Extract the (x, y) coordinate from the center of the cell holding the provided text.  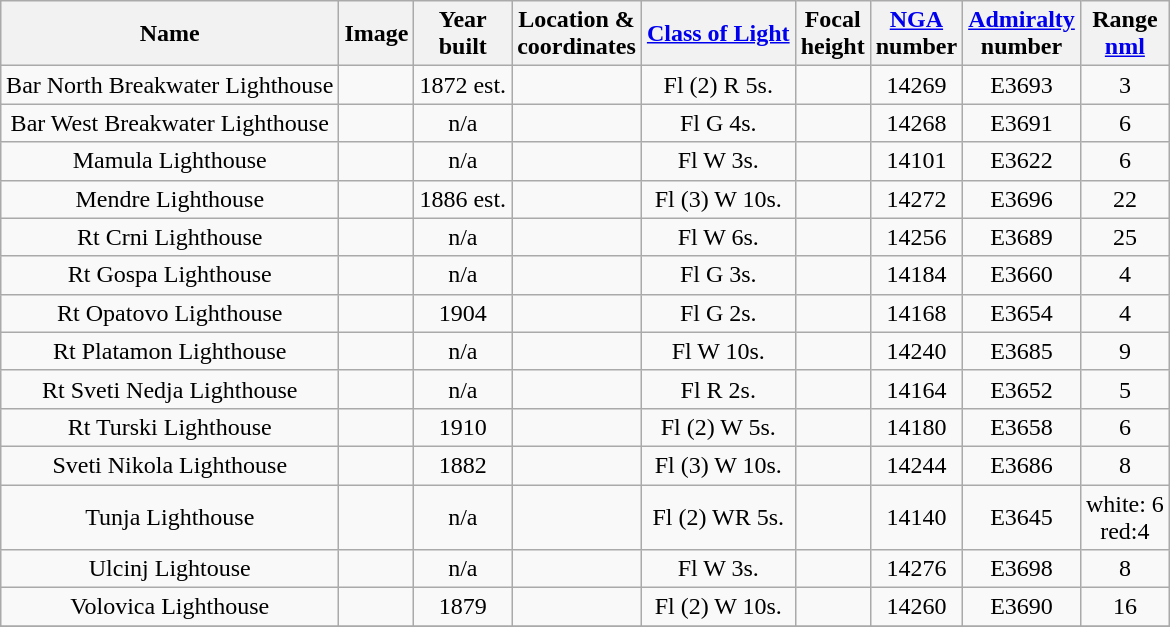
Location & coordinates (577, 34)
Fl G 4s. (718, 123)
16 (1124, 607)
1872 est. (463, 85)
Rt Turski Lighthouse (170, 427)
3 (1124, 85)
E3691 (1022, 123)
14164 (916, 389)
E3693 (1022, 85)
14184 (916, 275)
E3652 (1022, 389)
Rt Crni Lighthouse (170, 237)
Tunja Lighthouse (170, 516)
E3689 (1022, 237)
9 (1124, 351)
E3660 (1022, 275)
14276 (916, 569)
Fl R 2s. (718, 389)
14244 (916, 465)
E3690 (1022, 607)
14168 (916, 313)
Rt Sveti Nedja Lighthouse (170, 389)
Fl W 6s. (718, 237)
E3654 (1022, 313)
1882 (463, 465)
Fl (2) W 10s. (718, 607)
Fl (2) WR 5s. (718, 516)
Rangenml (1124, 34)
22 (1124, 199)
E3622 (1022, 161)
14180 (916, 427)
Rt Platamon Lighthouse (170, 351)
NGAnumber (916, 34)
14272 (916, 199)
E3658 (1022, 427)
E3686 (1022, 465)
Ulcinj Lightouse (170, 569)
Mamula Lighthouse (170, 161)
white: 6red:4 (1124, 516)
Rt Gospa Lighthouse (170, 275)
Sveti Nikola Lighthouse (170, 465)
Mendre Lighthouse (170, 199)
14101 (916, 161)
Image (376, 34)
1879 (463, 607)
14240 (916, 351)
Yearbuilt (463, 34)
14140 (916, 516)
Fl G 2s. (718, 313)
14256 (916, 237)
14268 (916, 123)
14260 (916, 607)
E3698 (1022, 569)
Bar North Breakwater Lighthouse (170, 85)
5 (1124, 389)
1904 (463, 313)
Volovica Lighthouse (170, 607)
Admiraltynumber (1022, 34)
Bar West Breakwater Lighthouse (170, 123)
14269 (916, 85)
1886 est. (463, 199)
25 (1124, 237)
Focalheight (832, 34)
E3696 (1022, 199)
Class of Light (718, 34)
Fl (2) W 5s. (718, 427)
E3645 (1022, 516)
1910 (463, 427)
Fl W 10s. (718, 351)
Name (170, 34)
E3685 (1022, 351)
Rt Opatovo Lighthouse (170, 313)
Fl G 3s. (718, 275)
Fl (2) R 5s. (718, 85)
